Return the (x, y) coordinate for the center point of the cell that contains the specified text.  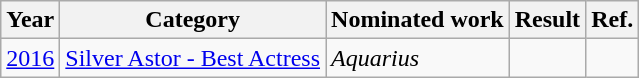
Result (547, 20)
2016 (30, 58)
Nominated work (418, 20)
Category (193, 20)
Year (30, 20)
Ref. (612, 20)
Silver Astor - Best Actress (193, 58)
Aquarius (418, 58)
